Output the (X, Y) coordinate of the center of the cell containing the given text.  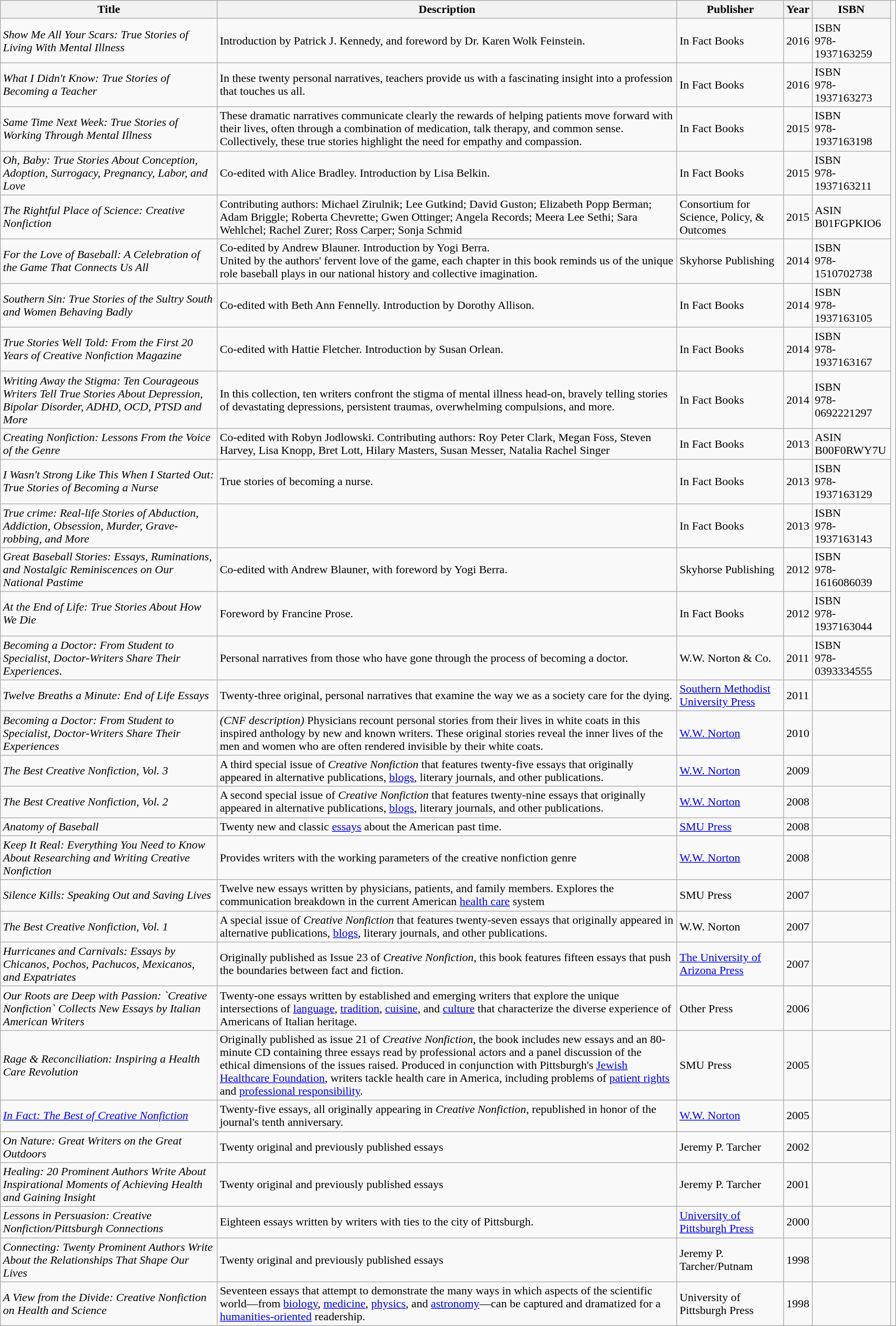
ISBN (851, 10)
Anatomy of Baseball (109, 827)
True crime: Real-life Stories of Abduction, Addiction, Obsession, Murder, Grave-robbing, and More (109, 526)
Co-edited with Alice Bradley. Introduction by Lisa Belkin. (447, 173)
True stories of becoming a nurse. (447, 481)
ISBN978-1937163167 (851, 349)
Foreword by Francine Prose. (447, 614)
Publisher (730, 10)
ISBN978-1937163129 (851, 481)
ISBN978-1937163105 (851, 305)
On Nature: Great Writers on the Great Outdoors (109, 1146)
Becoming a Doctor: From Student to Specialist, Doctor-Writers Share Their Experiences. (109, 658)
Co-edited with Andrew Blauner, with foreword by Yogi Berra. (447, 570)
Show Me All Your Scars: True Stories of Living With Mental Illness (109, 41)
ISBN978-1937163273 (851, 85)
ISBN978-0692221297 (851, 399)
Twenty new and classic essays about the American past time. (447, 827)
Twenty-three original, personal narratives that examine the way we as a society care for the dying. (447, 695)
2000 (798, 1222)
In Fact: The Best of Creative Nonfiction (109, 1116)
Same Time Next Week: True Stories of Working Through Mental Illness (109, 129)
Creating Nonfiction: Lessons From the Voice of the Genre (109, 443)
Originally published as Issue 23 of Creative Nonfiction, this book features fifteen essays that push the boundaries between fact and fiction. (447, 964)
The Rightful Place of Science: Creative Nonfiction (109, 217)
2002 (798, 1146)
ISBN978-1937163044 (851, 614)
Great Baseball Stories: Essays, Ruminations, and Nostalgic Reminiscences on Our National Pastime (109, 570)
W.W. Norton & Co. (730, 658)
Our Roots are Deep with Passion: `Creative Nonfiction` Collects New Essays by Italian American Writers (109, 1008)
2010 (798, 733)
Personal narratives from those who have gone through the process of becoming a doctor. (447, 658)
Co-edited with Beth Ann Fennelly. Introduction by Dorothy Allison. (447, 305)
Lessons in Persuasion: Creative Nonfiction/Pittsburgh Connections (109, 1222)
2006 (798, 1008)
True Stories Well Told: From the First 20 Years of Creative Nonfiction Magazine (109, 349)
Southern Sin: True Stories of the Sultry South and Women Behaving Badly (109, 305)
Introduction by Patrick J. Kennedy, and foreword by Dr. Karen Wolk Feinstein. (447, 41)
Provides writers with the working parameters of the creative nonfiction genre (447, 858)
Co-edited with Hattie Fletcher. Introduction by Susan Orlean. (447, 349)
A View from the Divide: Creative Nonfiction on Health and Science (109, 1304)
ISBN978-1937163198 (851, 129)
Consortium for Science, Policy, & Outcomes (730, 217)
ISBN978-1937163259 (851, 41)
Becoming a Doctor: From Student to Specialist, Doctor-Writers Share Their Experiences (109, 733)
The Best Creative Nonfiction, Vol. 2 (109, 802)
Jeremy P. Tarcher/Putnam (730, 1260)
2001 (798, 1185)
Other Press (730, 1008)
ISBN978-1510702738 (851, 261)
Twelve Breaths a Minute: End of Life Essays (109, 695)
In these twenty personal narratives, teachers provide us with a fascinating insight into a profession that touches us all. (447, 85)
ASINB00F0RWY7U (851, 443)
Southern Methodist University Press (730, 695)
I Wasn't Strong Like This When I Started Out: True Stories of Becoming a Nurse (109, 481)
What I Didn't Know: True Stories of Becoming a Teacher (109, 85)
Hurricanes and Carnivals: Essays by Chicanos, Pochos, Pachucos, Mexicanos, and Expatriates (109, 964)
Year (798, 10)
ISBN978-0393334555 (851, 658)
Eighteen essays written by writers with ties to the city of Pittsburgh. (447, 1222)
ASINB01FGPKIO6 (851, 217)
Writing Away the Stigma: Ten Courageous Writers Tell True Stories About Depression, Bipolar Disorder, ADHD, OCD, PTSD and More (109, 399)
Keep It Real: Everything You Need to Know About Researching and Writing Creative Nonfiction (109, 858)
At the End of Life: True Stories About How We Die (109, 614)
Title (109, 10)
ISBN978-1937163143 (851, 526)
ISBN978-1937163211 (851, 173)
Rage & Reconciliation: Inspiring a Health Care Revolution (109, 1065)
Connecting: Twenty Prominent Authors Write About the Relationships That Shape Our Lives (109, 1260)
Silence Kills: Speaking Out and Saving Lives (109, 895)
2009 (798, 771)
ISBN978-1616086039 (851, 570)
Description (447, 10)
The University of Arizona Press (730, 964)
For the Love of Baseball: A Celebration of the Game That Connects Us All (109, 261)
Healing: 20 Prominent Authors Write About Inspirational Moments of Achieving Health and Gaining Insight (109, 1185)
The Best Creative Nonfiction, Vol. 3 (109, 771)
Oh, Baby: True Stories About Conception, Adoption, Surrogacy, Pregnancy, Labor, and Love (109, 173)
Twenty-five essays, all originally appearing in Creative Nonfiction, republished in honor of the journal's tenth anniversary. (447, 1116)
The Best Creative Nonfiction, Vol. 1 (109, 926)
